Scan for the cell matching the given text and deliver its [X, Y] coordinate at center. 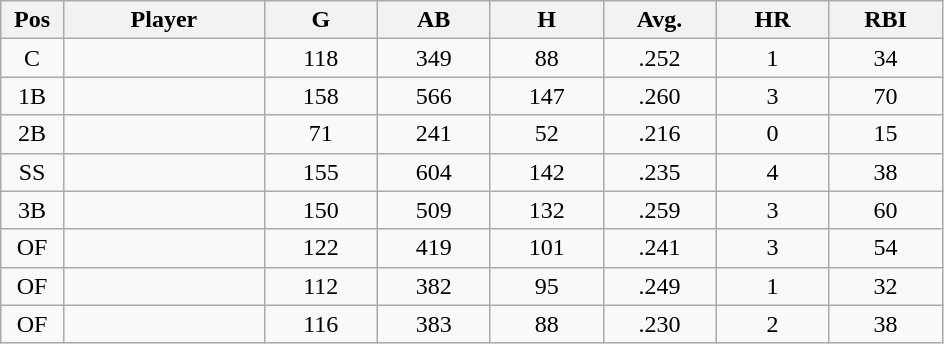
.241 [660, 248]
34 [886, 58]
509 [434, 210]
0 [772, 134]
4 [772, 172]
155 [320, 172]
60 [886, 210]
382 [434, 286]
32 [886, 286]
147 [546, 96]
349 [434, 58]
383 [434, 324]
142 [546, 172]
2 [772, 324]
1B [32, 96]
.230 [660, 324]
150 [320, 210]
.260 [660, 96]
419 [434, 248]
.216 [660, 134]
.235 [660, 172]
95 [546, 286]
241 [434, 134]
.252 [660, 58]
70 [886, 96]
15 [886, 134]
AB [434, 20]
Player [164, 20]
112 [320, 286]
2B [32, 134]
C [32, 58]
118 [320, 58]
G [320, 20]
101 [546, 248]
122 [320, 248]
RBI [886, 20]
Avg. [660, 20]
HR [772, 20]
Pos [32, 20]
52 [546, 134]
54 [886, 248]
71 [320, 134]
604 [434, 172]
158 [320, 96]
132 [546, 210]
.249 [660, 286]
116 [320, 324]
SS [32, 172]
566 [434, 96]
H [546, 20]
3B [32, 210]
.259 [660, 210]
